Capture the cell that displays the provided text and extract its (X, Y) central coordinate. 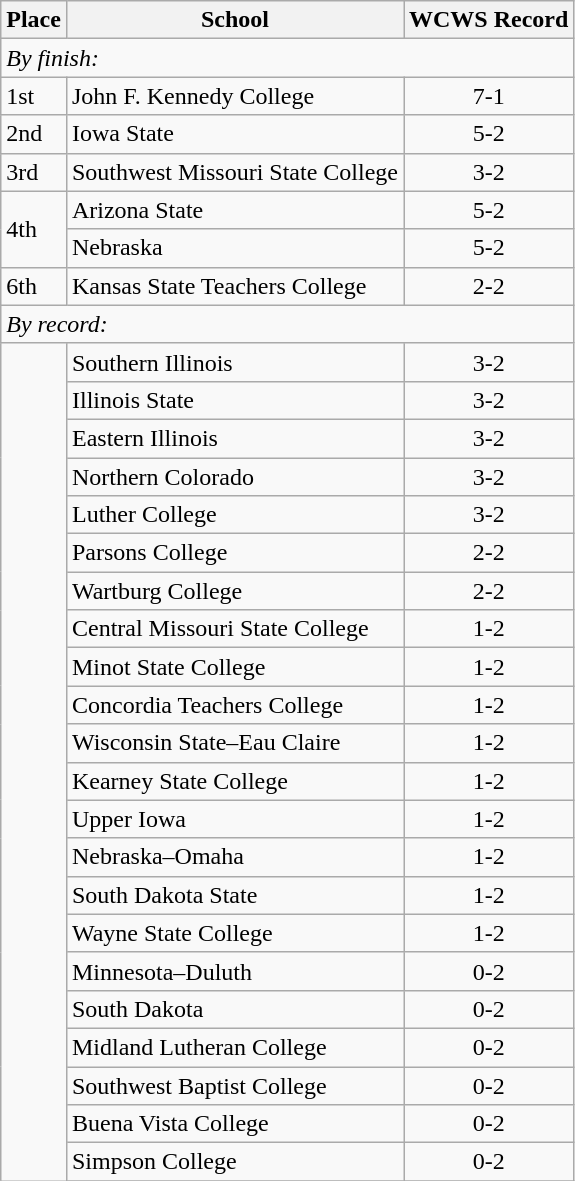
Upper Iowa (234, 819)
By record: (288, 324)
1st (34, 96)
Central Missouri State College (234, 629)
Southern Illinois (234, 362)
South Dakota State (234, 895)
Iowa State (234, 134)
John F. Kennedy College (234, 96)
Midland Lutheran College (234, 1047)
Kearney State College (234, 781)
Concordia Teachers College (234, 705)
Northern Colorado (234, 477)
Wayne State College (234, 933)
2nd (34, 134)
Nebraska–Omaha (234, 857)
Minot State College (234, 667)
Eastern Illinois (234, 438)
Nebraska (234, 248)
Kansas State Teachers College (234, 286)
Illinois State (234, 400)
Buena Vista College (234, 1124)
Wisconsin State–Eau Claire (234, 743)
7-1 (489, 96)
3rd (34, 172)
Wartburg College (234, 591)
Parsons College (234, 553)
6th (34, 286)
Southwest Missouri State College (234, 172)
Luther College (234, 515)
Minnesota–Duluth (234, 971)
Arizona State (234, 210)
Place (34, 20)
Simpson College (234, 1162)
By finish: (288, 58)
South Dakota (234, 1009)
Southwest Baptist College (234, 1085)
WCWS Record (489, 20)
School (234, 20)
4th (34, 229)
